Locate the cell with the specified text and output its (x, y) center coordinate. 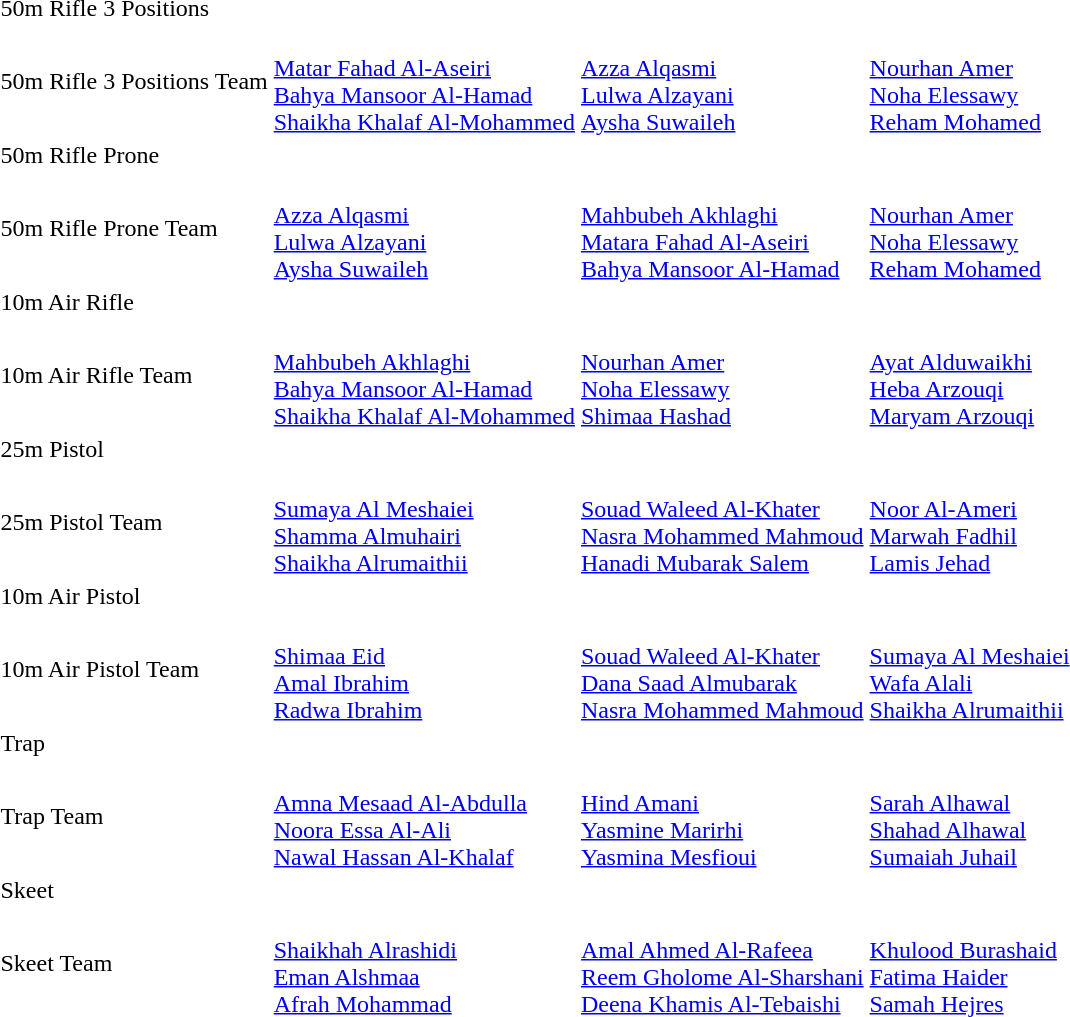
Sumaya Al MeshaieiShamma AlmuhairiShaikha Alrumaithii (424, 522)
Matar Fahad Al-AseiriBahya Mansoor Al-HamadShaikha Khalaf Al-Mohammed (424, 82)
Souad Waleed Al-KhaterDana Saad AlmubarakNasra Mohammed Mahmoud (722, 670)
Amna Mesaad Al-AbdullaNoora Essa Al-AliNawal Hassan Al-Khalaf (424, 816)
Shimaa EidAmal IbrahimRadwa Ibrahim (424, 670)
Hind AmaniYasmine MarirhiYasmina Mesfioui (722, 816)
Mahbubeh AkhlaghiBahya Mansoor Al-HamadShaikha Khalaf Al-Mohammed (424, 376)
Mahbubeh AkhlaghiMatara Fahad Al-AseiriBahya Mansoor Al-Hamad (722, 228)
Souad Waleed Al-KhaterNasra Mohammed MahmoudHanadi Mubarak Salem (722, 522)
Nourhan AmerNoha ElessawyShimaa Hashad (722, 376)
